Output the [x, y] coordinate of the center of the cell containing the given text.  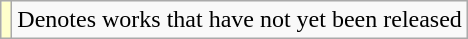
Denotes works that have not yet been released [240, 20]
